Determine the [X, Y] coordinate at the center of the cell enclosing the given text.  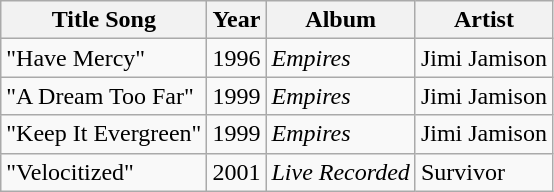
Live Recorded [340, 172]
Year [236, 20]
Album [340, 20]
1996 [236, 58]
Survivor [484, 172]
"Have Mercy" [104, 58]
2001 [236, 172]
"Velocitized" [104, 172]
Title Song [104, 20]
"A Dream Too Far" [104, 96]
"Keep It Evergreen" [104, 134]
Artist [484, 20]
